Determine the [X, Y] coordinate at the center of the cell enclosing the given text.  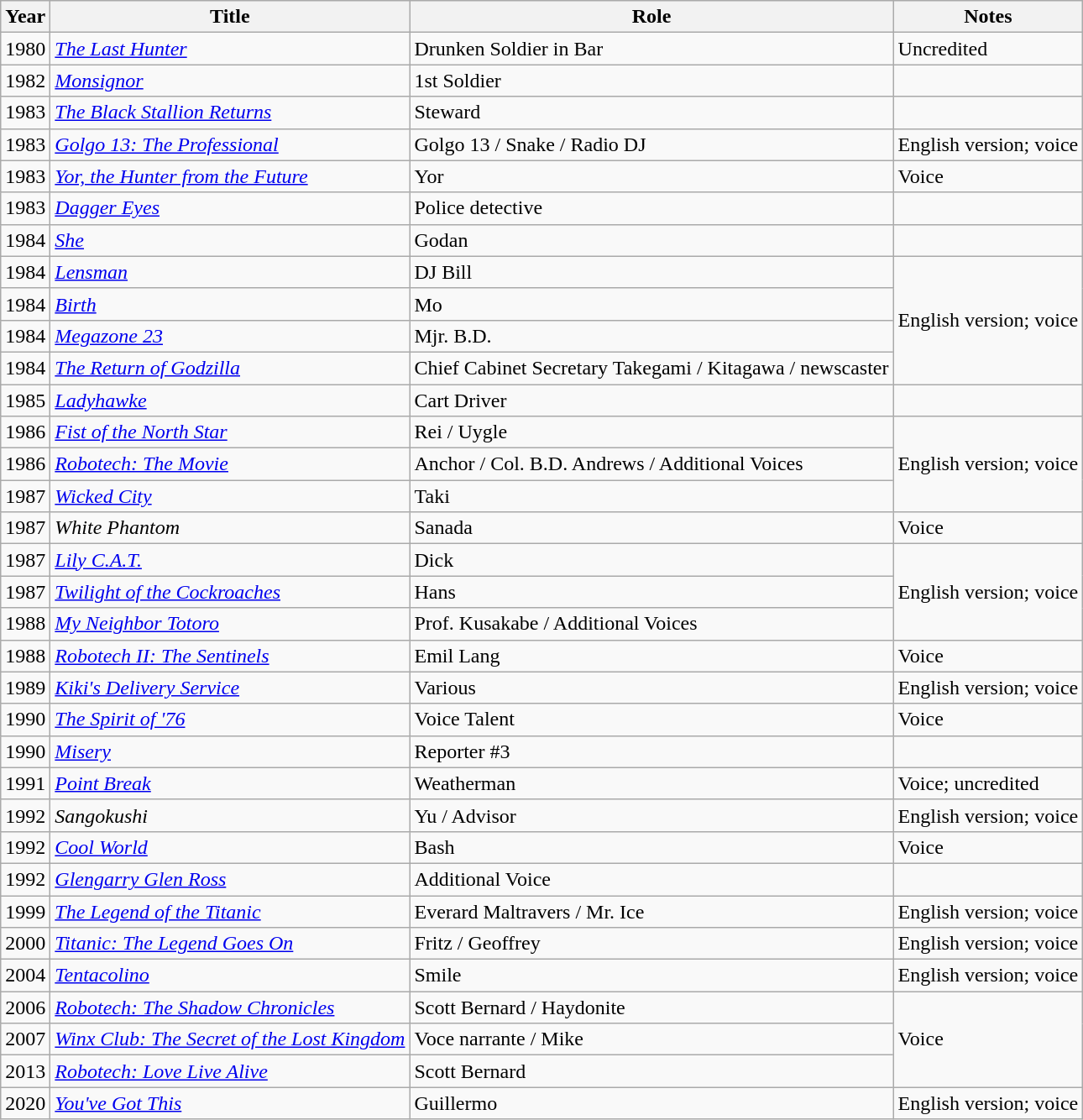
Sanada [651, 528]
Monsignor [230, 81]
Cart Driver [651, 400]
The Legend of the Titanic [230, 911]
Godan [651, 240]
Robotech II: The Sentinels [230, 656]
Point Break [230, 783]
Wicked City [230, 496]
1980 [25, 49]
The Spirit of '76 [230, 720]
Additional Voice [651, 879]
Dick [651, 560]
Mo [651, 304]
Notes [988, 17]
Lily C.A.T. [230, 560]
Dagger Eyes [230, 208]
Everard Maltravers / Mr. Ice [651, 911]
Winx Club: The Secret of the Lost Kingdom [230, 1039]
1991 [25, 783]
Hans [651, 592]
Robotech: The Shadow Chronicles [230, 1007]
2006 [25, 1007]
The Last Hunter [230, 49]
Guillermo [651, 1103]
Uncredited [988, 49]
Kiki's Delivery Service [230, 688]
Voce narrante / Mike [651, 1039]
Golgo 13: The Professional [230, 144]
Chief Cabinet Secretary Takegami / Kitagawa / newscaster [651, 368]
Twilight of the Cockroaches [230, 592]
She [230, 240]
Voice Talent [651, 720]
Role [651, 17]
Robotech: The Movie [230, 464]
Scott Bernard [651, 1071]
1989 [25, 688]
Emil Lang [651, 656]
Drunken Soldier in Bar [651, 49]
Smile [651, 976]
Tentacolino [230, 976]
Rei / Uygle [651, 432]
Police detective [651, 208]
Fist of the North Star [230, 432]
1985 [25, 400]
The Return of Godzilla [230, 368]
Reporter #3 [651, 751]
Yor, the Hunter from the Future [230, 176]
Robotech: Love Live Alive [230, 1071]
Lensman [230, 272]
Title [230, 17]
Fritz / Geoffrey [651, 944]
1st Soldier [651, 81]
Weatherman [651, 783]
Bash [651, 847]
Sangokushi [230, 815]
Voice; uncredited [988, 783]
You've Got This [230, 1103]
Golgo 13 / Snake / Radio DJ [651, 144]
Misery [230, 751]
1982 [25, 81]
2004 [25, 976]
Prof. Kusakabe / Additional Voices [651, 624]
Mjr. B.D. [651, 336]
2020 [25, 1103]
White Phantom [230, 528]
2013 [25, 1071]
The Black Stallion Returns [230, 113]
Yor [651, 176]
Birth [230, 304]
DJ Bill [651, 272]
1999 [25, 911]
Yu / Advisor [651, 815]
2007 [25, 1039]
Anchor / Col. B.D. Andrews / Additional Voices [651, 464]
Megazone 23 [230, 336]
Steward [651, 113]
2000 [25, 944]
Various [651, 688]
Glengarry Glen Ross [230, 879]
Cool World [230, 847]
Taki [651, 496]
Year [25, 17]
My Neighbor Totoro [230, 624]
Titanic: The Legend Goes On [230, 944]
Scott Bernard / Haydonite [651, 1007]
Ladyhawke [230, 400]
